Search for the cell housing the specified text and yield its (x, y) center coordinate. 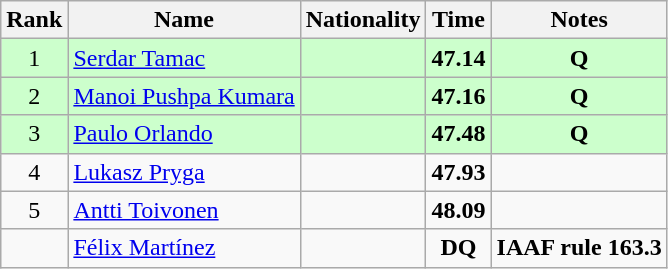
DQ (458, 248)
47.16 (458, 96)
IAAF rule 163.3 (579, 248)
Time (458, 20)
47.93 (458, 172)
Notes (579, 20)
2 (34, 96)
Paulo Orlando (184, 134)
Félix Martínez (184, 248)
Serdar Tamac (184, 58)
Rank (34, 20)
Antti Toivonen (184, 210)
4 (34, 172)
Nationality (363, 20)
Manoi Pushpa Kumara (184, 96)
3 (34, 134)
Lukasz Pryga (184, 172)
48.09 (458, 210)
1 (34, 58)
5 (34, 210)
47.48 (458, 134)
47.14 (458, 58)
Name (184, 20)
